Locate the cell with the specified text and output its (x, y) center coordinate. 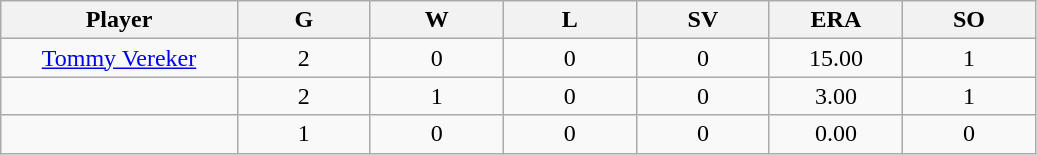
0.00 (836, 134)
W (436, 20)
Player (120, 20)
G (304, 20)
Tommy Vereker (120, 58)
ERA (836, 20)
15.00 (836, 58)
SV (702, 20)
3.00 (836, 96)
SO (968, 20)
L (570, 20)
